Identify which cell holds the provided text, then report its (x, y) central coordinate. 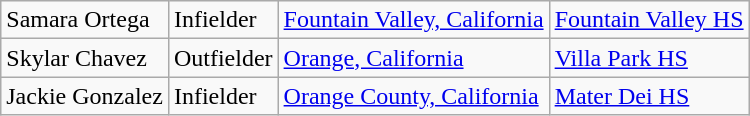
Jackie Gonzalez (85, 96)
Fountain Valley HS (649, 20)
Skylar Chavez (85, 58)
Samara Ortega (85, 20)
Villa Park HS (649, 58)
Fountain Valley, California (414, 20)
Mater Dei HS (649, 96)
Orange, California (414, 58)
Orange County, California (414, 96)
Outfielder (223, 58)
